Locate the cell with the specified text and output its (x, y) center coordinate. 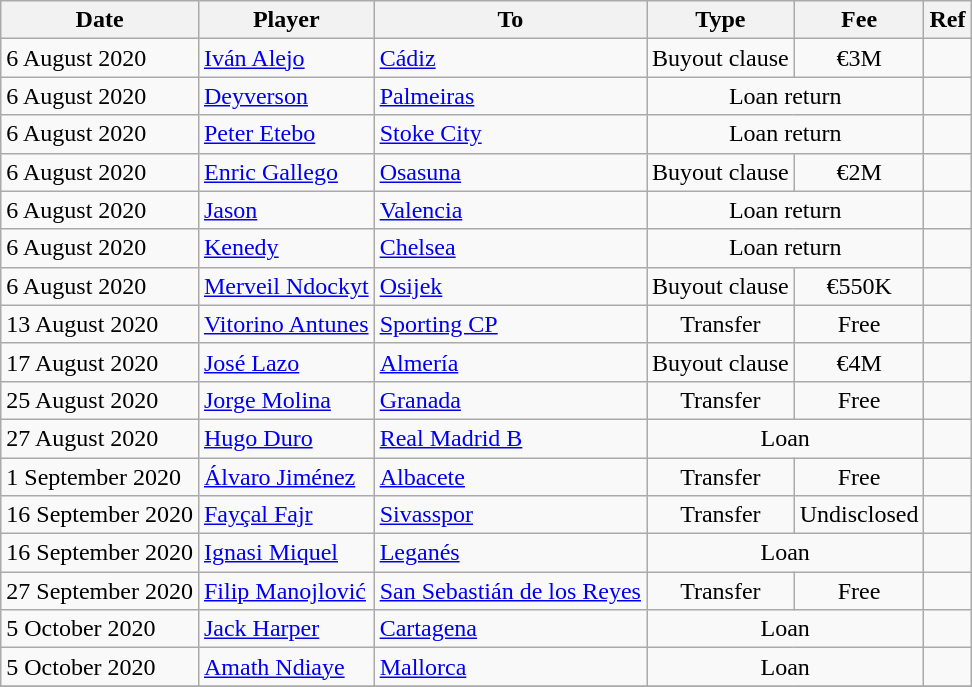
Hugo Duro (286, 438)
Fee (859, 20)
Almería (510, 362)
Cartagena (510, 629)
Álvaro Jiménez (286, 477)
San Sebastián de los Reyes (510, 591)
To (510, 20)
Enric Gallego (286, 172)
Albacete (510, 477)
Jack Harper (286, 629)
Ref (948, 20)
Real Madrid B (510, 438)
Leganés (510, 553)
Mallorca (510, 667)
Chelsea (510, 248)
Peter Etebo (286, 134)
Amath Ndiaye (286, 667)
Filip Manojlović (286, 591)
27 August 2020 (100, 438)
Palmeiras (510, 96)
27 September 2020 (100, 591)
Undisclosed (859, 515)
Sporting CP (510, 324)
€4M (859, 362)
Granada (510, 400)
€550K (859, 286)
Cádiz (510, 58)
Vitorino Antunes (286, 324)
Stoke City (510, 134)
Ignasi Miquel (286, 553)
Valencia (510, 210)
Fayçal Fajr (286, 515)
Osasuna (510, 172)
Jason (286, 210)
José Lazo (286, 362)
Sivasspor (510, 515)
1 September 2020 (100, 477)
Deyverson (286, 96)
13 August 2020 (100, 324)
€3M (859, 58)
Player (286, 20)
Jorge Molina (286, 400)
25 August 2020 (100, 400)
Type (720, 20)
€2M (859, 172)
Iván Alejo (286, 58)
Osijek (510, 286)
Merveil Ndockyt (286, 286)
Date (100, 20)
Kenedy (286, 248)
17 August 2020 (100, 362)
